Identify which cell holds the provided text, then report its (x, y) central coordinate. 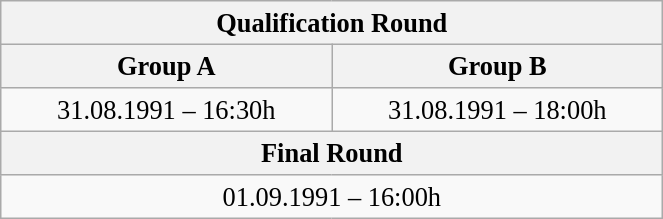
31.08.1991 – 18:00h (498, 109)
31.08.1991 – 16:30h (166, 109)
Qualification Round (332, 22)
01.09.1991 – 16:00h (332, 197)
Final Round (332, 153)
Group A (166, 66)
Group B (498, 66)
